Pinpoint the cell where the given text exists, returning its [X, Y] midpoint coordinate. 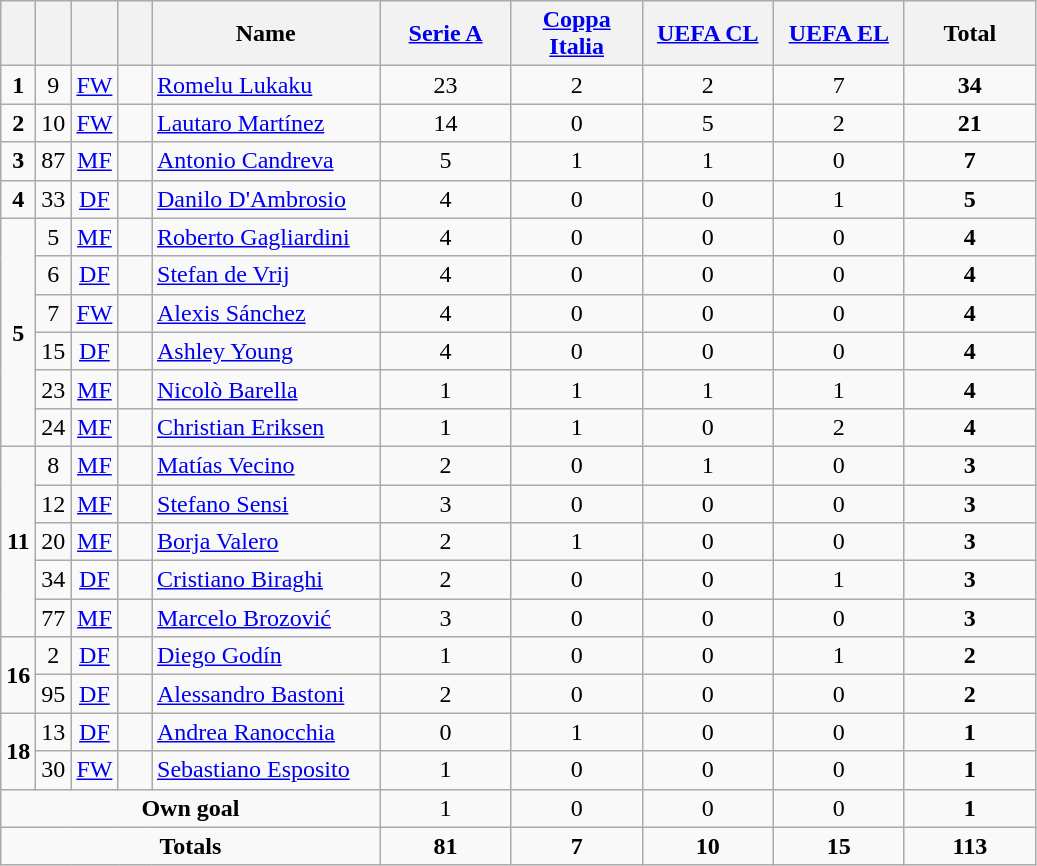
14 [446, 123]
Totals [190, 846]
Borja Valero [266, 542]
Diego Godín [266, 656]
Alexis Sánchez [266, 313]
Name [266, 34]
Christian Eriksen [266, 427]
77 [54, 618]
113 [970, 846]
Romelu Lukaku [266, 85]
Stefan de Vrij [266, 275]
UEFA EL [838, 34]
Own goal [190, 808]
8 [54, 465]
Matías Vecino [266, 465]
21 [970, 123]
Antonio Candreva [266, 161]
Danilo D'Ambrosio [266, 199]
95 [54, 694]
18 [18, 751]
Ashley Young [266, 351]
33 [54, 199]
Lautaro Martínez [266, 123]
Nicolò Barella [266, 389]
Cristiano Biraghi [266, 580]
6 [54, 275]
Marcelo Brozović [266, 618]
Roberto Gagliardini [266, 237]
9 [54, 85]
24 [54, 427]
Sebastiano Esposito [266, 770]
Total [970, 34]
87 [54, 161]
20 [54, 542]
Stefano Sensi [266, 503]
12 [54, 503]
11 [18, 541]
UEFA CL [708, 34]
13 [54, 732]
Alessandro Bastoni [266, 694]
16 [18, 675]
81 [446, 846]
Andrea Ranocchia [266, 732]
Coppa Italia [576, 34]
30 [54, 770]
Serie A [446, 34]
